Detect which cell encompasses the target text, then output its [x, y] center coordinate. 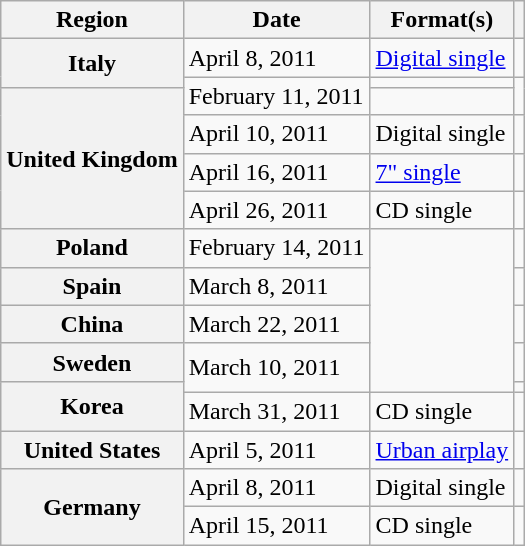
Region [92, 20]
Germany [92, 507]
March 22, 2011 [276, 324]
March 8, 2011 [276, 286]
Italy [92, 64]
United States [92, 449]
February 14, 2011 [276, 248]
7" single [442, 172]
Sweden [92, 362]
April 15, 2011 [276, 526]
April 16, 2011 [276, 172]
Date [276, 20]
February 11, 2011 [276, 96]
April 10, 2011 [276, 134]
Poland [92, 248]
April 5, 2011 [276, 449]
Korea [92, 406]
Spain [92, 286]
April 26, 2011 [276, 210]
March 31, 2011 [276, 411]
March 10, 2011 [276, 368]
Format(s) [442, 20]
China [92, 324]
United Kingdom [92, 158]
Urban airplay [442, 449]
